From the cell containing the given text, extract its center point as (X, Y) coordinate. 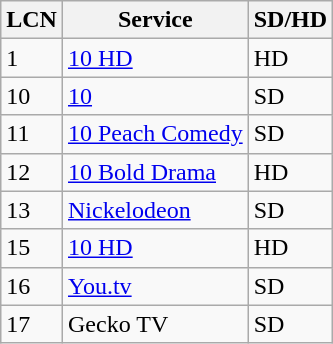
LCN (32, 20)
16 (32, 286)
17 (32, 324)
1 (32, 58)
Nickelodeon (155, 210)
11 (32, 134)
12 (32, 172)
Gecko TV (155, 324)
Service (155, 20)
SD/HD (290, 20)
15 (32, 248)
10 Bold Drama (155, 172)
You.tv (155, 286)
10 Peach Comedy (155, 134)
13 (32, 210)
